Provide the (x, y) coordinate of the cell's center where the given text is located.  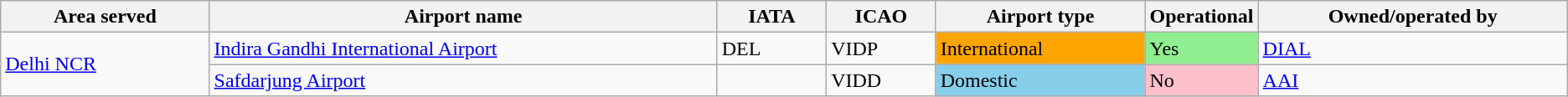
Owned/operated by (1412, 17)
AAI (1412, 80)
DIAL (1412, 48)
Delhi NCR (106, 64)
Airport type (1040, 17)
Area served (106, 17)
Operational (1201, 17)
VIDP (881, 48)
No (1201, 80)
VIDD (881, 80)
Indira Gandhi International Airport (463, 48)
Airport name (463, 17)
Domestic (1040, 80)
ICAO (881, 17)
DEL (771, 48)
Safdarjung Airport (463, 80)
IATA (771, 17)
Yes (1201, 48)
International (1040, 48)
